Search for the cell housing the specified text and yield its (x, y) center coordinate. 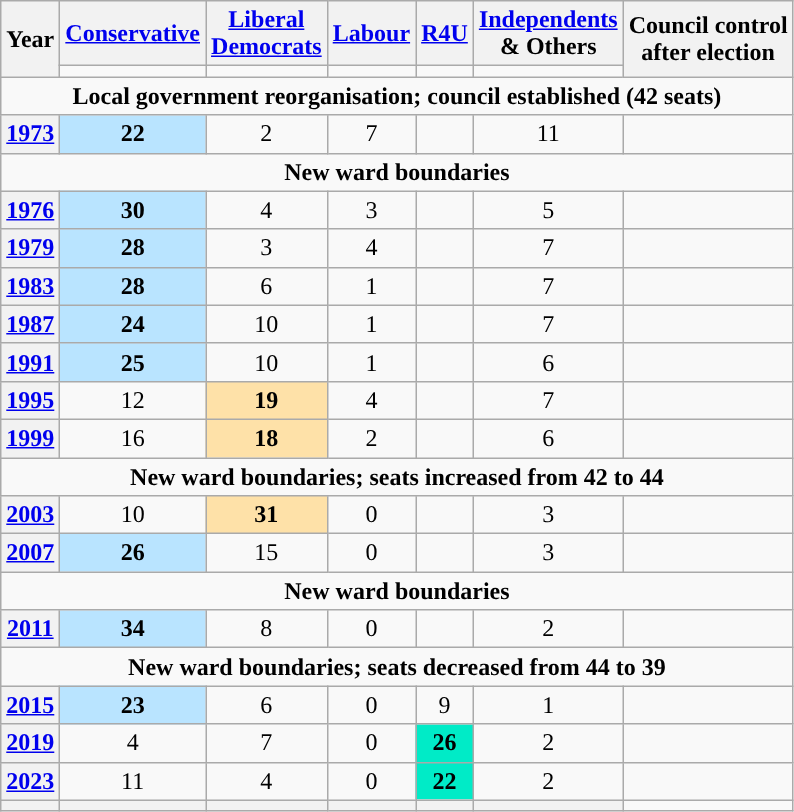
1979 (30, 248)
1995 (30, 400)
1973 (30, 134)
18 (267, 438)
2015 (30, 705)
Year (30, 39)
2011 (30, 629)
15 (267, 553)
Conservative (133, 34)
New ward boundaries; seats increased from 42 to 44 (397, 477)
Local government reorganisation; council established (42 seats) (397, 96)
2003 (30, 515)
19 (267, 400)
Labour (371, 34)
31 (267, 515)
Independents& Others (548, 34)
1976 (30, 210)
Council controlafter election (708, 39)
12 (133, 400)
30 (133, 210)
1983 (30, 286)
34 (133, 629)
Liberal Democrats (267, 34)
5 (548, 210)
2007 (30, 553)
9 (445, 705)
25 (133, 362)
1999 (30, 438)
2023 (30, 781)
16 (133, 438)
23 (133, 705)
New ward boundaries; seats decreased from 44 to 39 (397, 667)
2019 (30, 743)
R4U (445, 34)
8 (267, 629)
1987 (30, 324)
24 (133, 324)
1991 (30, 362)
